Pinpoint the cell where the given text exists, returning its [X, Y] midpoint coordinate. 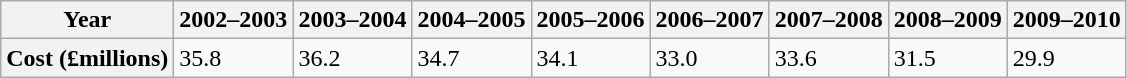
36.2 [352, 58]
Cost (£millions) [88, 58]
34.1 [590, 58]
2003–2004 [352, 20]
2002–2003 [234, 20]
35.8 [234, 58]
2006–2007 [710, 20]
2007–2008 [828, 20]
34.7 [472, 58]
2004–2005 [472, 20]
33.0 [710, 58]
31.5 [948, 58]
33.6 [828, 58]
2008–2009 [948, 20]
Year [88, 20]
29.9 [1066, 58]
2009–2010 [1066, 20]
2005–2006 [590, 20]
